Return the [X, Y] coordinate for the center point of the cell that contains the specified text.  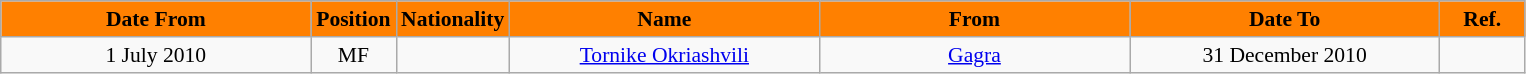
1 July 2010 [156, 55]
From [974, 19]
Tornike Okriashvili [664, 55]
Nationality [452, 19]
Gagra [974, 55]
31 December 2010 [1285, 55]
Date From [156, 19]
Position [354, 19]
MF [354, 55]
Ref. [1482, 19]
Date To [1285, 19]
Name [664, 19]
